Locate the cell with the specified text and output its (X, Y) center coordinate. 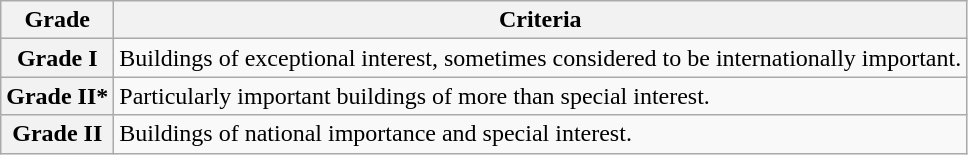
Particularly important buildings of more than special interest. (540, 96)
Grade (58, 20)
Grade II* (58, 96)
Buildings of national importance and special interest. (540, 134)
Grade II (58, 134)
Grade I (58, 58)
Criteria (540, 20)
Buildings of exceptional interest, sometimes considered to be internationally important. (540, 58)
